Pinpoint the cell where the given text exists, returning its (x, y) midpoint coordinate. 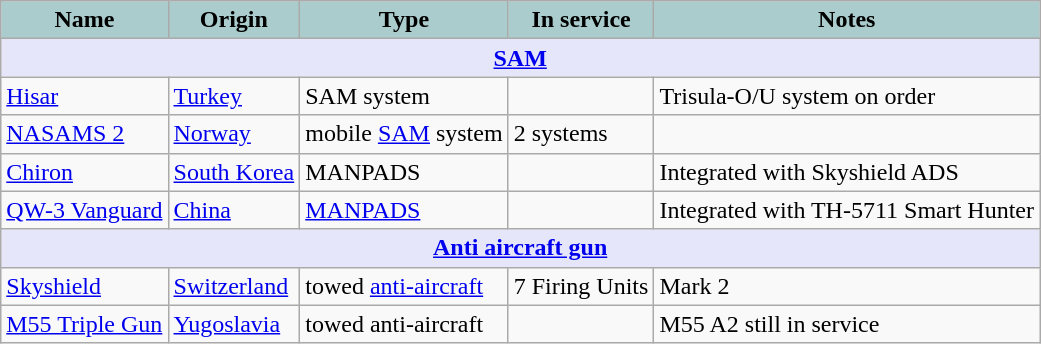
Mark 2 (847, 286)
Turkey (234, 96)
China (234, 210)
Integrated with TH-5711 Smart Hunter (847, 210)
Trisula-O/U system on order (847, 96)
QW-3 Vanguard (84, 210)
Origin (234, 20)
Norway (234, 134)
M55 Triple Gun (84, 324)
Anti aircraft gun (520, 248)
Yugoslavia (234, 324)
Integrated with Skyshield ADS (847, 172)
Type (404, 20)
South Korea (234, 172)
Hisar (84, 96)
Switzerland (234, 286)
M55 A2 still in service (847, 324)
Skyshield (84, 286)
Name (84, 20)
Notes (847, 20)
NASAMS 2 (84, 134)
2 systems (581, 134)
Chiron (84, 172)
SAM (520, 58)
7 Firing Units (581, 286)
mobile SAM system (404, 134)
In service (581, 20)
SAM system (404, 96)
